Output the (X, Y) coordinate of the center of the cell containing the given text.  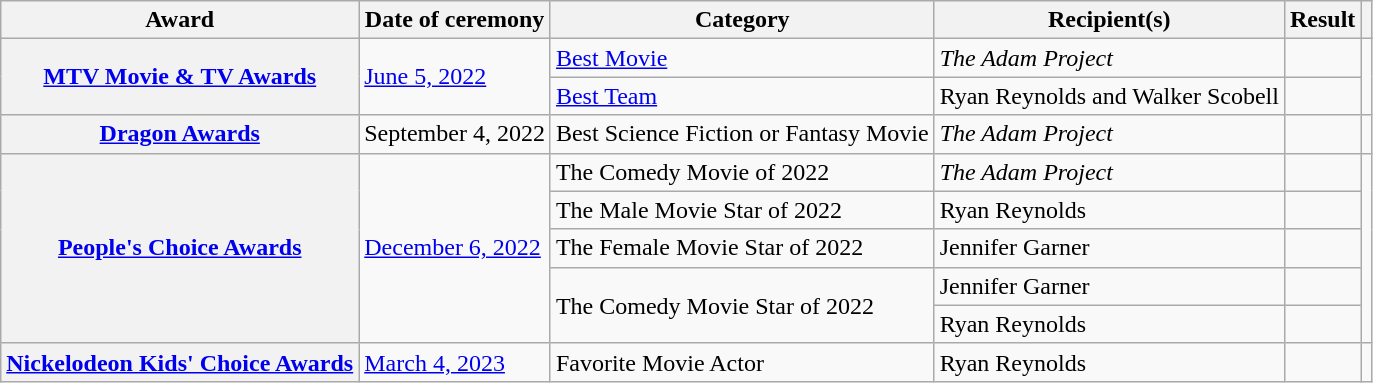
December 6, 2022 (455, 248)
March 4, 2023 (455, 362)
Best Movie (742, 58)
Category (742, 20)
Recipient(s) (1109, 20)
Dragon Awards (180, 134)
June 5, 2022 (455, 77)
Date of ceremony (455, 20)
Award (180, 20)
The Male Movie Star of 2022 (742, 210)
People's Choice Awards (180, 248)
Result (1322, 20)
MTV Movie & TV Awards (180, 77)
Best Team (742, 96)
The Female Movie Star of 2022 (742, 248)
September 4, 2022 (455, 134)
Ryan Reynolds and Walker Scobell (1109, 96)
The Comedy Movie Star of 2022 (742, 305)
Favorite Movie Actor (742, 362)
The Comedy Movie of 2022 (742, 172)
Nickelodeon Kids' Choice Awards (180, 362)
Best Science Fiction or Fantasy Movie (742, 134)
